Detect which cell encompasses the target text, then output its (x, y) center coordinate. 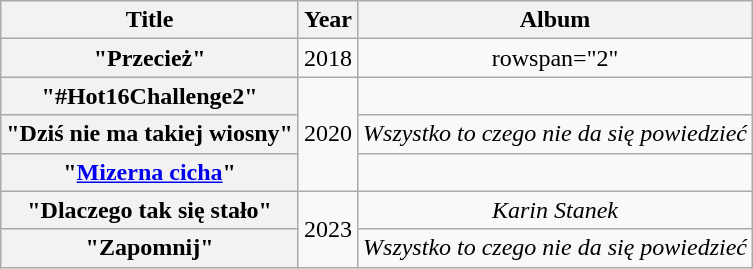
rowspan="2" (556, 58)
2023 (328, 229)
"Dziś nie ma takiej wiosny" (150, 134)
Album (556, 20)
"Mizerna cicha" (150, 172)
Year (328, 20)
"Dlaczego tak się stało" (150, 210)
2020 (328, 134)
2018 (328, 58)
Karin Stanek (556, 210)
"Przecież" (150, 58)
"#Hot16Challenge2" (150, 96)
Title (150, 20)
"Zapomnij" (150, 248)
